Search for the cell housing the specified text and yield its [X, Y] center coordinate. 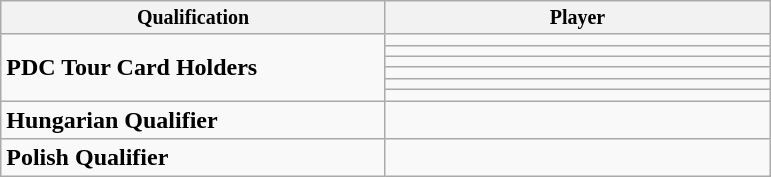
Qualification [193, 18]
PDC Tour Card Holders [193, 67]
Polish Qualifier [193, 158]
Hungarian Qualifier [193, 120]
Player [577, 18]
